Search for the cell housing the specified text and yield its [x, y] center coordinate. 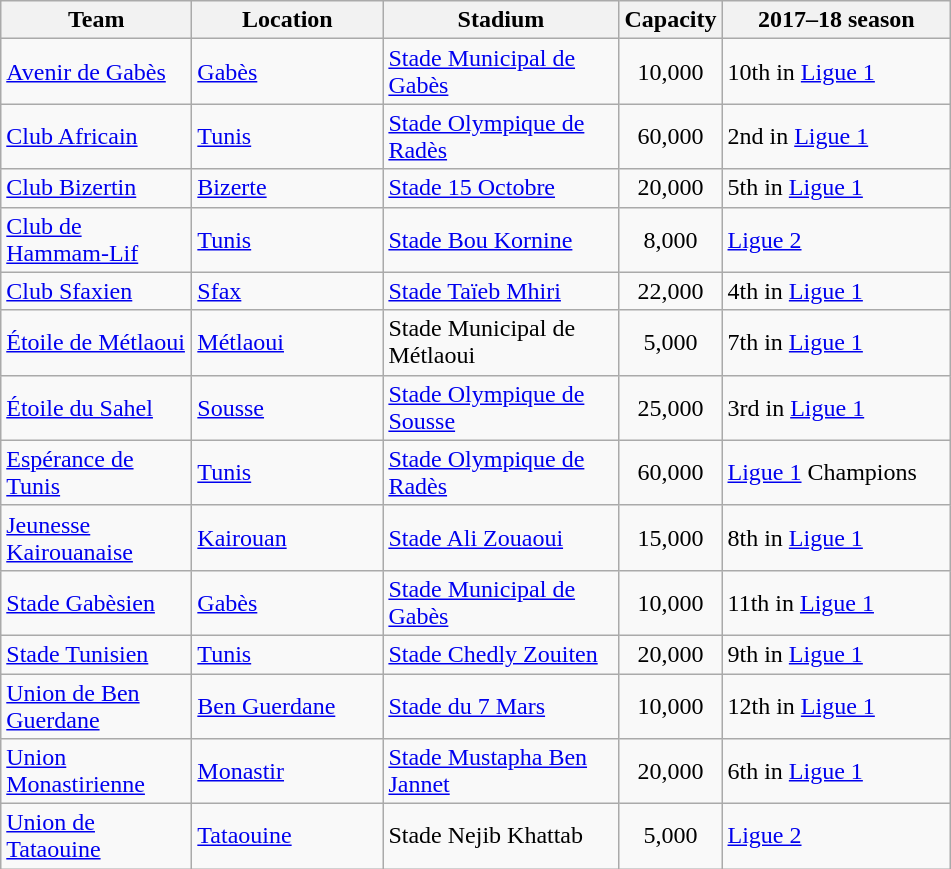
Ligue 1 Champions [836, 472]
Jeunesse Kairouanaise [96, 538]
Stade Taïeb Mhiri [501, 291]
Étoile du Sahel [96, 408]
Sousse [288, 408]
Stade Municipal de Métlaoui [501, 342]
Stade Chedly Zouiten [501, 654]
Ben Guerdane [288, 706]
Métlaoui [288, 342]
Stade Nejib Khattab [501, 836]
3rd in Ligue 1 [836, 408]
Club Africain [96, 136]
Union de Tataouine [96, 836]
4th in Ligue 1 [836, 291]
Capacity [670, 20]
Stade Gabèsien [96, 602]
8th in Ligue 1 [836, 538]
Club Bizertin [96, 188]
Stade Mustapha Ben Jannet [501, 772]
Stade Olympique de Sousse [501, 408]
Monastir [288, 772]
11th in Ligue 1 [836, 602]
Étoile de Métlaoui [96, 342]
Espérance de Tunis [96, 472]
12th in Ligue 1 [836, 706]
Stade Bou Kornine [501, 240]
22,000 [670, 291]
6th in Ligue 1 [836, 772]
7th in Ligue 1 [836, 342]
Stade du 7 Mars [501, 706]
Tataouine [288, 836]
Bizerte [288, 188]
Club de Hammam-Lif [96, 240]
Stade 15 Octobre [501, 188]
2017–18 season [836, 20]
Stade Ali Zouaoui [501, 538]
Avenir de Gabès [96, 72]
25,000 [670, 408]
10th in Ligue 1 [836, 72]
Sfax [288, 291]
Stadium [501, 20]
15,000 [670, 538]
Kairouan [288, 538]
9th in Ligue 1 [836, 654]
Union Monastirienne [96, 772]
2nd in Ligue 1 [836, 136]
Location [288, 20]
8,000 [670, 240]
Union de Ben Guerdane [96, 706]
5th in Ligue 1 [836, 188]
Team [96, 20]
Stade Tunisien [96, 654]
Club Sfaxien [96, 291]
